Extract the (x, y) coordinate from the center of the cell holding the provided text.  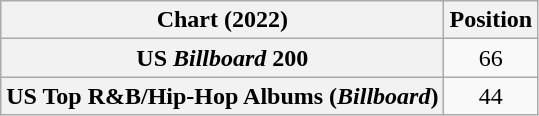
Chart (2022) (222, 20)
Position (491, 20)
US Billboard 200 (222, 58)
44 (491, 96)
66 (491, 58)
US Top R&B/Hip-Hop Albums (Billboard) (222, 96)
